Identify which cell holds the provided text, then report its [x, y] central coordinate. 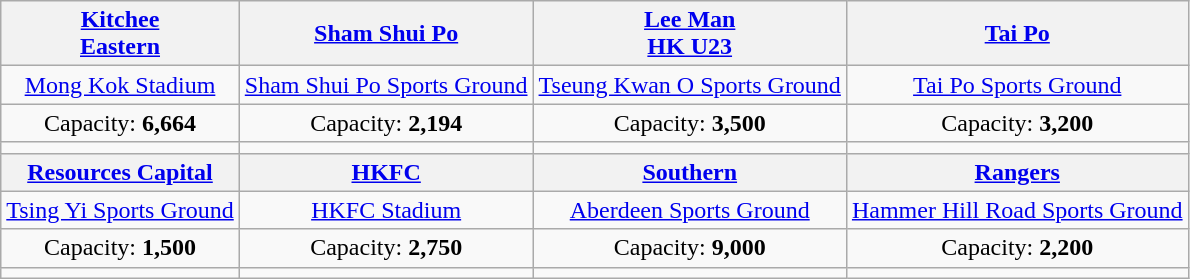
Sham Shui Po Sports Ground [386, 85]
HKFC Stadium [386, 210]
Rangers [1017, 172]
Lee ManHK U23 [690, 34]
Tai Po [1017, 34]
Resources Capital [120, 172]
KitcheeEastern [120, 34]
Capacity: 2,750 [386, 248]
Southern [690, 172]
Aberdeen Sports Ground [690, 210]
HKFC [386, 172]
Capacity: 1,500 [120, 248]
Capacity: 9,000 [690, 248]
Sham Shui Po [386, 34]
Tseung Kwan O Sports Ground [690, 85]
Tsing Yi Sports Ground [120, 210]
Capacity: 2,194 [386, 123]
Hammer Hill Road Sports Ground [1017, 210]
Capacity: 3,200 [1017, 123]
Capacity: 3,500 [690, 123]
Mong Kok Stadium [120, 85]
Tai Po Sports Ground [1017, 85]
Capacity: 2,200 [1017, 248]
Capacity: 6,664 [120, 123]
